Return (X, Y) of the center of cell containing provided text 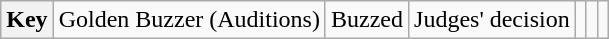
Key (27, 20)
Judges' decision (492, 20)
Buzzed (366, 20)
Golden Buzzer (Auditions) (189, 20)
